Provide the [X, Y] coordinate of the cell's center where the given text is located.  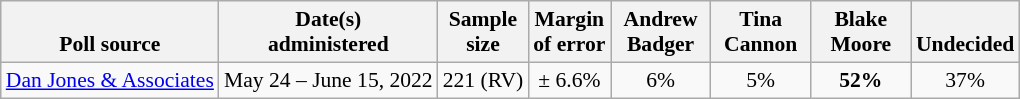
37% [965, 80]
AndrewBadger [660, 32]
Marginof error [569, 32]
Samplesize [484, 32]
Poll source [110, 32]
Dan Jones & Associates [110, 80]
6% [660, 80]
± 6.6% [569, 80]
May 24 – June 15, 2022 [328, 80]
TinaCannon [761, 32]
221 (RV) [484, 80]
Undecided [965, 32]
5% [761, 80]
Date(s)administered [328, 32]
BlakeMoore [861, 32]
52% [861, 80]
